Determine the (x, y) coordinate at the center of the cell enclosing the given text.  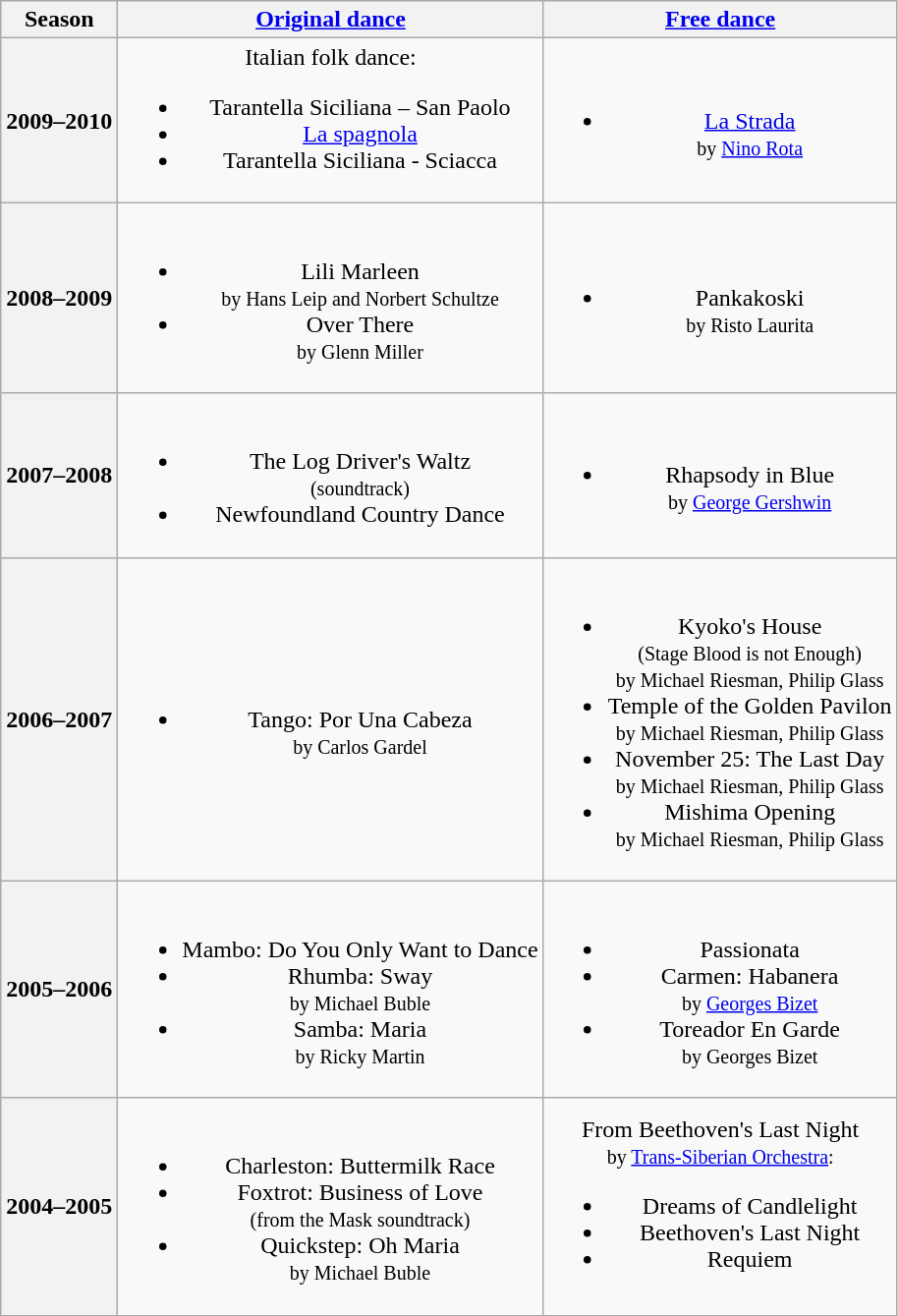
2004–2005 (59, 1207)
2008–2009 (59, 298)
La Strada by Nino Rota (720, 120)
Charleston: Buttermilk RaceFoxtrot: Business of Love (from the Mask soundtrack) Quickstep: Oh Maria by Michael Buble (330, 1207)
Pankakoski by Risto Laurita (720, 298)
2009–2010 (59, 120)
2006–2007 (59, 719)
The Log Driver's Waltz (soundtrack) Newfoundland Country Dance (330, 476)
Free dance (720, 20)
Tango: Por Una Cabeza by Carlos Gardel (330, 719)
Mambo: Do You Only Want to DanceRhumba: Sway by Michael Buble Samba: Maria by Ricky Martin (330, 989)
Lili Marleen by Hans Leip and Norbert Schultze Over There by Glenn Miller (330, 298)
Season (59, 20)
Original dance (330, 20)
From Beethoven's Last Night by Trans-Siberian Orchestra: Dreams of CandlelightBeethoven's Last NightRequiem (720, 1207)
2005–2006 (59, 989)
2007–2008 (59, 476)
PassionataCarmen: Habanera by Georges Bizet Toreador En Garde by Georges Bizet (720, 989)
Italian folk dance:Tarantella Siciliana – San PaoloLa spagnolaTarantella Siciliana - Sciacca (330, 120)
Rhapsody in Blue by George Gershwin (720, 476)
